Determine the [X, Y] coordinate at the center of the cell enclosing the given text.  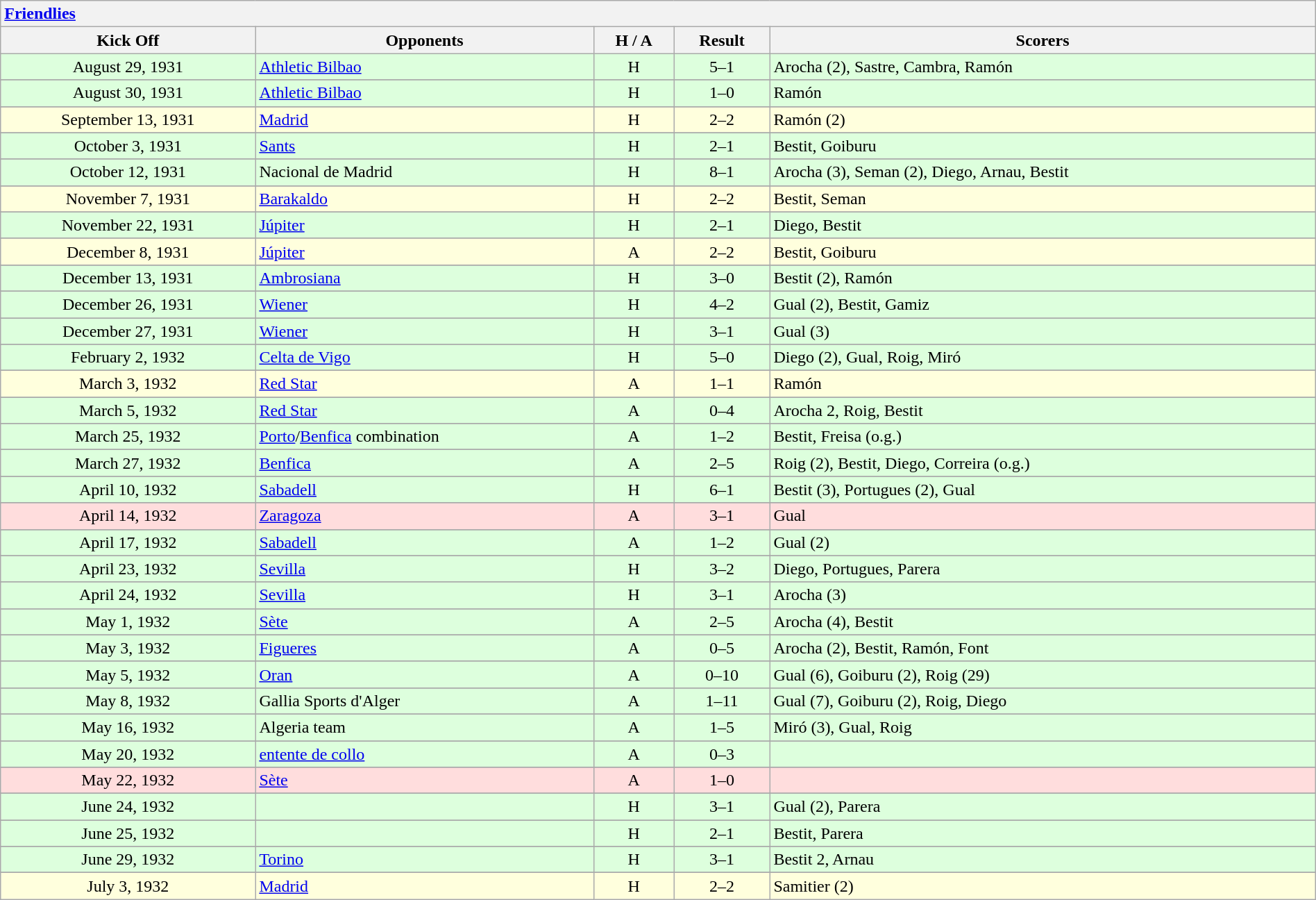
May 8, 1932 [128, 701]
3–0 [722, 278]
Celta de Vigo [425, 358]
Gual (7), Goiburu (2), Roig, Diego [1043, 701]
1–1 [722, 384]
November 22, 1931 [128, 225]
March 27, 1932 [128, 463]
Ambrosiana [425, 278]
Scorers [1043, 40]
Barakaldo [425, 199]
Arocha (2), Sastre, Cambra, Ramón [1043, 67]
April 24, 1932 [128, 595]
June 24, 1932 [128, 807]
entente de collo [425, 753]
0–3 [722, 753]
February 2, 1932 [128, 358]
Arocha (3) [1043, 595]
1–11 [722, 701]
May 5, 1932 [128, 674]
Diego, Bestit [1043, 225]
0–5 [722, 648]
Gual (2), Parera [1043, 807]
Samitier (2) [1043, 886]
May 16, 1932 [128, 727]
April 17, 1932 [128, 542]
Figueres [425, 648]
May 3, 1932 [128, 648]
Miró (3), Gual, Roig [1043, 727]
Zaragoza [425, 516]
October 12, 1931 [128, 172]
Bestit, Seman [1043, 199]
August 30, 1931 [128, 93]
Arocha (3), Seman (2), Diego, Arnau, Bestit [1043, 172]
8–1 [722, 172]
June 29, 1932 [128, 860]
Gual (6), Goiburu (2), Roig (29) [1043, 674]
Bestit, Freisa (o.g.) [1043, 437]
November 7, 1931 [128, 199]
October 3, 1931 [128, 146]
September 13, 1931 [128, 119]
December 13, 1931 [128, 278]
H / A [634, 40]
4–2 [722, 304]
Bestit (3), Portugues (2), Gual [1043, 490]
Result [722, 40]
March 5, 1932 [128, 410]
March 25, 1932 [128, 437]
Porto/Benfica combination [425, 437]
Arocha 2, Roig, Bestit [1043, 410]
Gual (2) [1043, 542]
Bestit 2, Arnau [1043, 860]
March 3, 1932 [128, 384]
Arocha (4), Bestit [1043, 622]
Oran [425, 674]
December 8, 1931 [128, 251]
Sants [425, 146]
Bestit, Parera [1043, 833]
Kick Off [128, 40]
Friendlies [658, 14]
June 25, 1932 [128, 833]
Diego, Portugues, Parera [1043, 569]
April 10, 1932 [128, 490]
Roig (2), Bestit, Diego, Correira (o.g.) [1043, 463]
6–1 [722, 490]
Gallia Sports d'Alger [425, 701]
3–2 [722, 569]
1–5 [722, 727]
July 3, 1932 [128, 886]
December 26, 1931 [128, 304]
Gual [1043, 516]
April 14, 1932 [128, 516]
5–1 [722, 67]
Arocha (2), Bestit, Ramón, Font [1043, 648]
August 29, 1931 [128, 67]
Algeria team [425, 727]
May 22, 1932 [128, 781]
Nacional de Madrid [425, 172]
December 27, 1931 [128, 331]
Opponents [425, 40]
Benfica [425, 463]
Diego (2), Gual, Roig, Miró [1043, 358]
Ramón (2) [1043, 119]
0–10 [722, 674]
April 23, 1932 [128, 569]
Gual (3) [1043, 331]
Bestit (2), Ramón [1043, 278]
5–0 [722, 358]
May 1, 1932 [128, 622]
Gual (2), Bestit, Gamiz [1043, 304]
Torino [425, 860]
0–4 [722, 410]
May 20, 1932 [128, 753]
